Return the [X, Y] coordinate for the center point of the cell that contains the specified text.  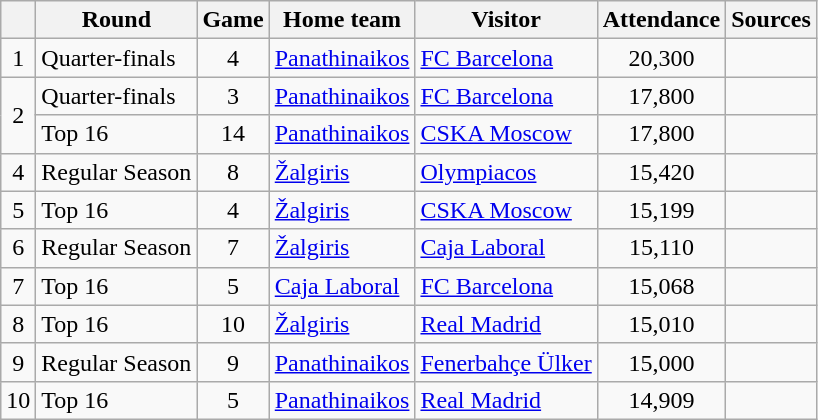
15,110 [661, 248]
Game [233, 20]
Round [116, 20]
15,068 [661, 286]
20,300 [661, 58]
15,420 [661, 172]
15,199 [661, 210]
Sources [772, 20]
Fenerbahçe Ülker [506, 362]
Visitor [506, 20]
2 [18, 115]
14,909 [661, 400]
6 [18, 248]
3 [233, 96]
15,000 [661, 362]
15,010 [661, 324]
Olympiacos [506, 172]
Attendance [661, 20]
Home team [342, 20]
1 [18, 58]
14 [233, 134]
